Provide the (X, Y) coordinate of the cell's center where the given text is located.  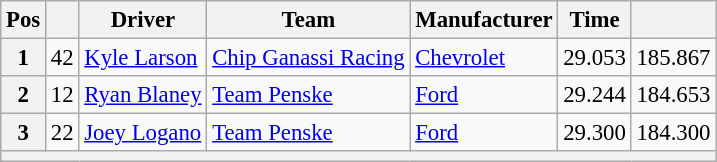
Ryan Blaney (143, 95)
Joey Logano (143, 133)
1 (24, 58)
Manufacturer (484, 20)
3 (24, 133)
2 (24, 95)
184.300 (674, 133)
Time (594, 20)
185.867 (674, 58)
184.653 (674, 95)
Kyle Larson (143, 58)
Driver (143, 20)
Chip Ganassi Racing (308, 58)
12 (62, 95)
42 (62, 58)
29.244 (594, 95)
Pos (24, 20)
22 (62, 133)
29.300 (594, 133)
Team (308, 20)
29.053 (594, 58)
Chevrolet (484, 58)
